Determine the (X, Y) coordinate at the center of the cell enclosing the given text.  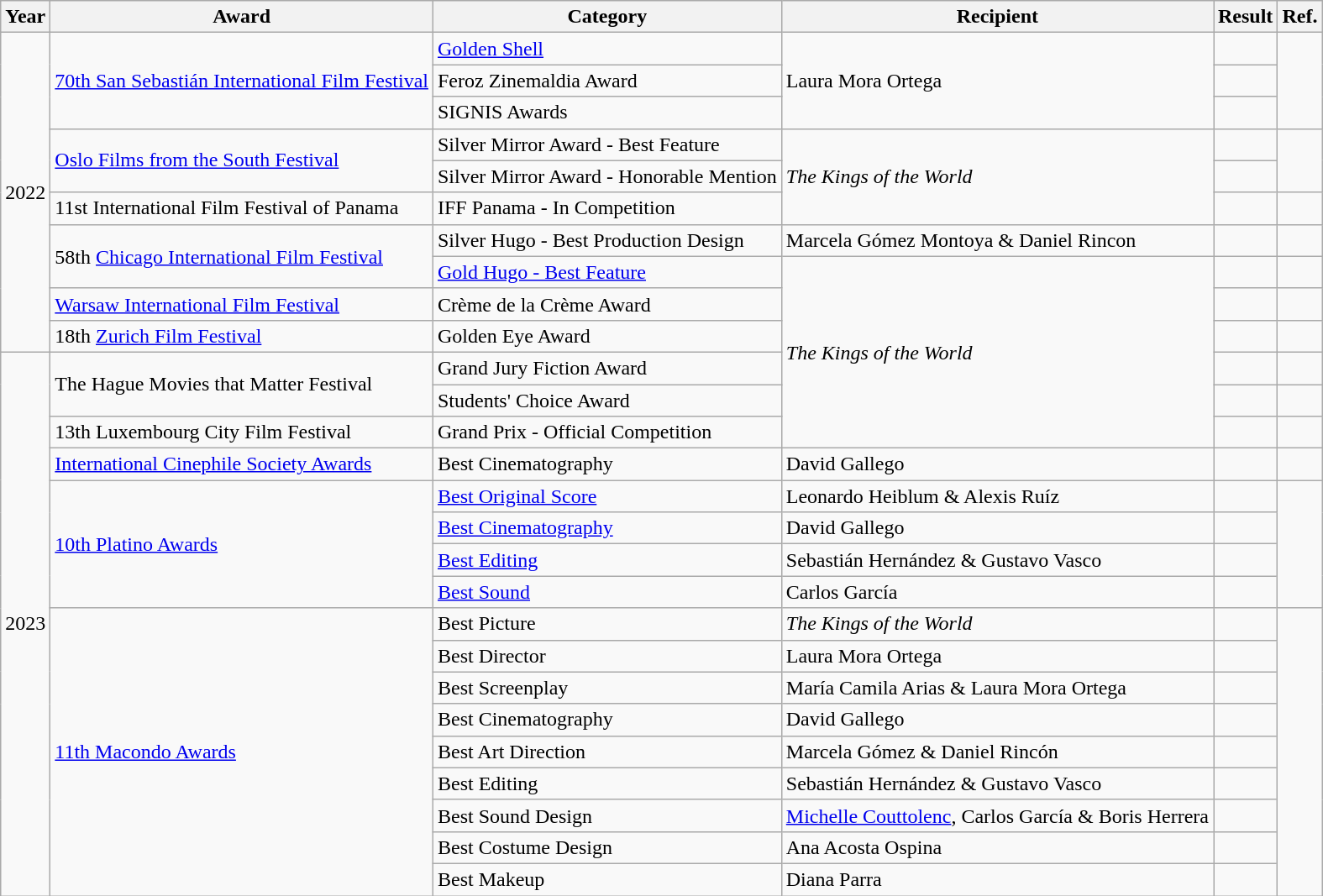
11th Macondo Awards (242, 752)
Marcela Gómez Montoya & Daniel Rincon (997, 240)
Carlos García (997, 592)
Golden Shell (606, 49)
58th Chicago International Film Festival (242, 256)
Marcela Gómez & Daniel Rincón (997, 752)
11st International Film Festival of Panama (242, 208)
Best Art Direction (606, 752)
Gold Hugo - Best Feature (606, 272)
Students' Choice Award (606, 401)
María Camila Arias & Laura Mora Ortega (997, 688)
Recipient (997, 17)
Warsaw International Film Festival (242, 304)
Golden Eye Award (606, 336)
Leonardo Heiblum & Alexis Ruíz (997, 496)
Grand Jury Fiction Award (606, 368)
Silver Mirror Award - Honorable Mention (606, 176)
Best Picture (606, 624)
The Hague Movies that Matter Festival (242, 384)
Result (1245, 17)
Award (242, 17)
18th Zurich Film Festival (242, 336)
Grand Prix - Official Competition (606, 432)
Year (25, 17)
International Cinephile Society Awards (242, 464)
Diana Parra (997, 879)
2023 (25, 623)
IFF Panama - In Competition (606, 208)
Silver Hugo - Best Production Design (606, 240)
Best Sound (606, 592)
Oslo Films from the South Festival (242, 160)
Best Makeup (606, 879)
Best Director (606, 656)
10th Platino Awards (242, 544)
Crème de la Crème Award (606, 304)
SIGNIS Awards (606, 113)
13th Luxembourg City Film Festival (242, 432)
2022 (25, 193)
Best Original Score (606, 496)
Silver Mirror Award - Best Feature (606, 144)
Best Costume Design (606, 847)
Category (606, 17)
Best Sound Design (606, 815)
Michelle Couttolenc, Carlos García & Boris Herrera (997, 815)
Ana Acosta Ospina (997, 847)
Ref. (1300, 17)
Feroz Zinemaldia Award (606, 81)
Best Screenplay (606, 688)
70th San Sebastián International Film Festival (242, 81)
